Identify which cell holds the provided text, then report its [X, Y] central coordinate. 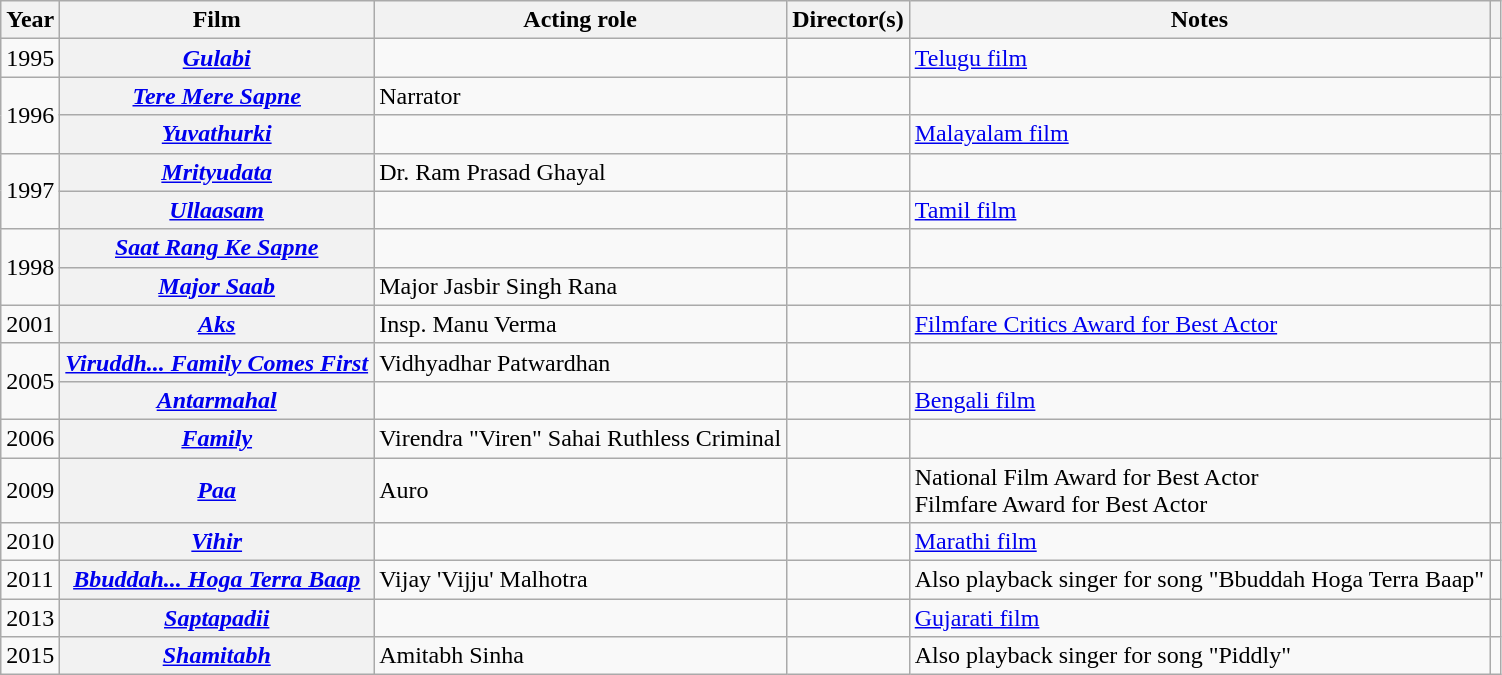
Mrityudata [217, 172]
Filmfare Critics Award for Best Actor [1199, 324]
Viruddh... Family Comes First [217, 362]
2011 [30, 580]
Vijay 'Vijju' Malhotra [580, 580]
Bbuddah... Hoga Terra Baap [217, 580]
Acting role [580, 20]
1998 [30, 267]
Narrator [580, 96]
1997 [30, 191]
Shamitabh [217, 656]
Marathi film [1199, 542]
Also playback singer for song "Piddly" [1199, 656]
Insp. Manu Verma [580, 324]
Vihir [217, 542]
Bengali film [1199, 400]
Antarmahal [217, 400]
Family [217, 438]
Telugu film [1199, 58]
1996 [30, 115]
Gujarati film [1199, 618]
Film [217, 20]
Yuvathurki [217, 134]
2015 [30, 656]
Also playback singer for song "Bbuddah Hoga Terra Baap" [1199, 580]
Gulabi [217, 58]
Notes [1199, 20]
2010 [30, 542]
Dr. Ram Prasad Ghayal [580, 172]
2009 [30, 490]
Year [30, 20]
Aks [217, 324]
1995 [30, 58]
Paa [217, 490]
Tere Mere Sapne [217, 96]
2005 [30, 381]
Virendra "Viren" Sahai Ruthless Criminal [580, 438]
Vidhyadhar Patwardhan [580, 362]
Tamil film [1199, 210]
2006 [30, 438]
Malayalam film [1199, 134]
2013 [30, 618]
2001 [30, 324]
Director(s) [848, 20]
Major Saab [217, 286]
Ullaasam [217, 210]
Amitabh Sinha [580, 656]
National Film Award for Best ActorFilmfare Award for Best Actor [1199, 490]
Major Jasbir Singh Rana [580, 286]
Saptapadii [217, 618]
Auro [580, 490]
Saat Rang Ke Sapne [217, 248]
